From the cell containing the given text, extract its center point as (x, y) coordinate. 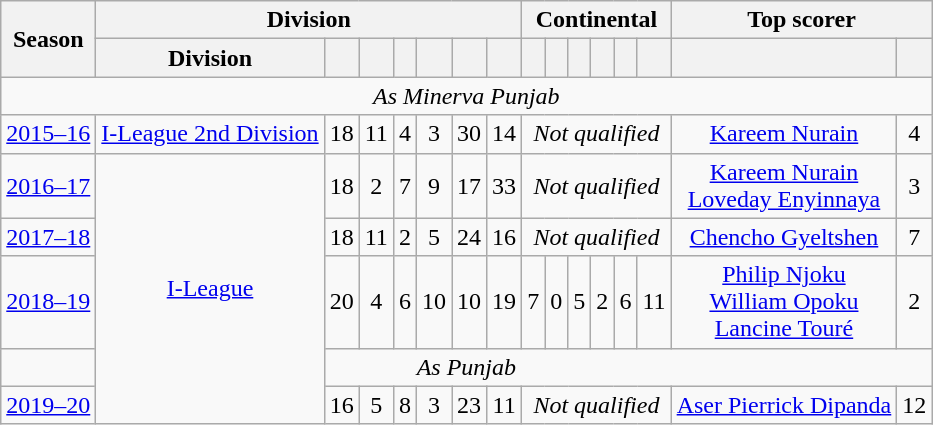
2017–18 (48, 237)
Continental (596, 20)
0 (556, 302)
As Punjab (466, 367)
24 (470, 237)
Season (48, 39)
9 (434, 186)
I-League (210, 288)
2015–16 (48, 134)
12 (914, 405)
8 (404, 405)
Philip Njoku William Opoku Lancine Touré (784, 302)
2018–19 (48, 302)
19 (504, 302)
23 (470, 405)
Kareem Nurain Loveday Enyinnaya (784, 186)
33 (504, 186)
Top scorer (802, 20)
30 (470, 134)
Kareem Nurain (784, 134)
As Minerva Punjab (466, 96)
2016–17 (48, 186)
I-League 2nd Division (210, 134)
2019–20 (48, 405)
20 (342, 302)
17 (470, 186)
Chencho Gyeltshen (784, 237)
Aser Pierrick Dipanda (784, 405)
14 (504, 134)
